Extract the [X, Y] coordinate from the center of the cell holding the provided text.  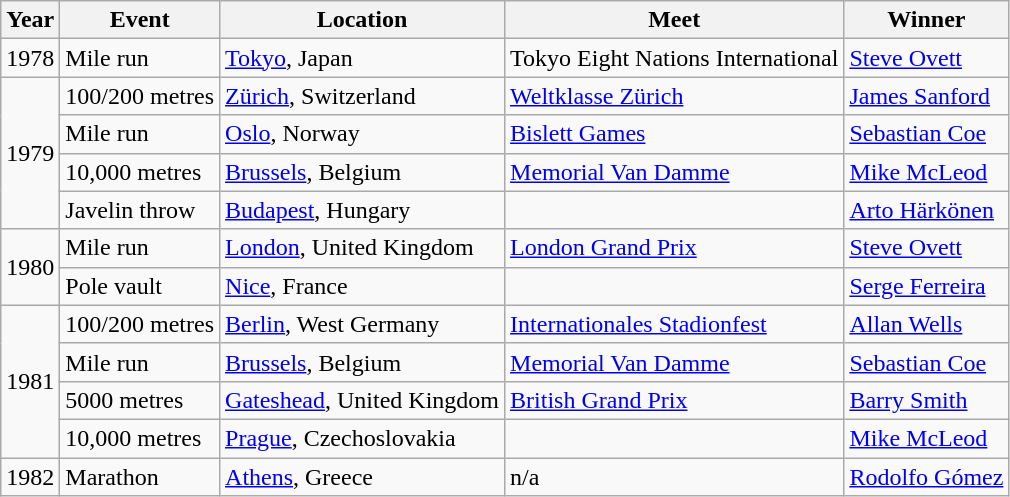
1981 [30, 381]
1978 [30, 58]
Nice, France [362, 286]
Gateshead, United Kingdom [362, 400]
London Grand Prix [674, 248]
London, United Kingdom [362, 248]
Bislett Games [674, 134]
Location [362, 20]
Internationales Stadionfest [674, 324]
1982 [30, 477]
1980 [30, 267]
Athens, Greece [362, 477]
British Grand Prix [674, 400]
Berlin, West Germany [362, 324]
Winner [926, 20]
Tokyo, Japan [362, 58]
Meet [674, 20]
Prague, Czechoslovakia [362, 438]
Year [30, 20]
Barry Smith [926, 400]
Oslo, Norway [362, 134]
5000 metres [140, 400]
Arto Härkönen [926, 210]
1979 [30, 153]
Javelin throw [140, 210]
n/a [674, 477]
Tokyo Eight Nations International [674, 58]
Pole vault [140, 286]
Rodolfo Gómez [926, 477]
Allan Wells [926, 324]
Weltklasse Zürich [674, 96]
Budapest, Hungary [362, 210]
Marathon [140, 477]
James Sanford [926, 96]
Zürich, Switzerland [362, 96]
Event [140, 20]
Serge Ferreira [926, 286]
